Detect which cell encompasses the target text, then output its [X, Y] center coordinate. 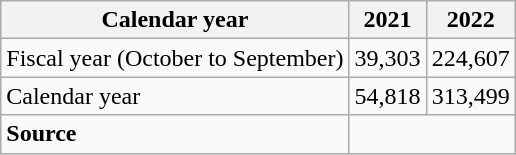
224,607 [470, 58]
39,303 [388, 58]
2022 [470, 20]
Fiscal year (October to September) [175, 58]
313,499 [470, 96]
Source [175, 134]
54,818 [388, 96]
2021 [388, 20]
